Find where the given text appears and provide that cell's center as [x, y] coordinate. 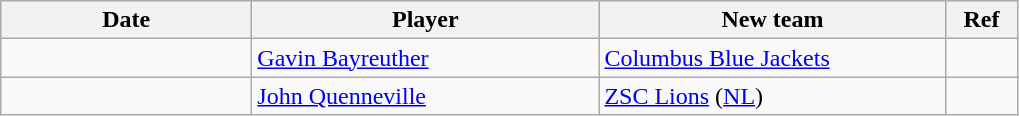
Player [426, 20]
Date [126, 20]
New team [772, 20]
ZSC Lions (NL) [772, 96]
John Quenneville [426, 96]
Ref [982, 20]
Gavin Bayreuther [426, 58]
Columbus Blue Jackets [772, 58]
